For the text-containing cell, return its midpoint in (x, y) coordinate format. 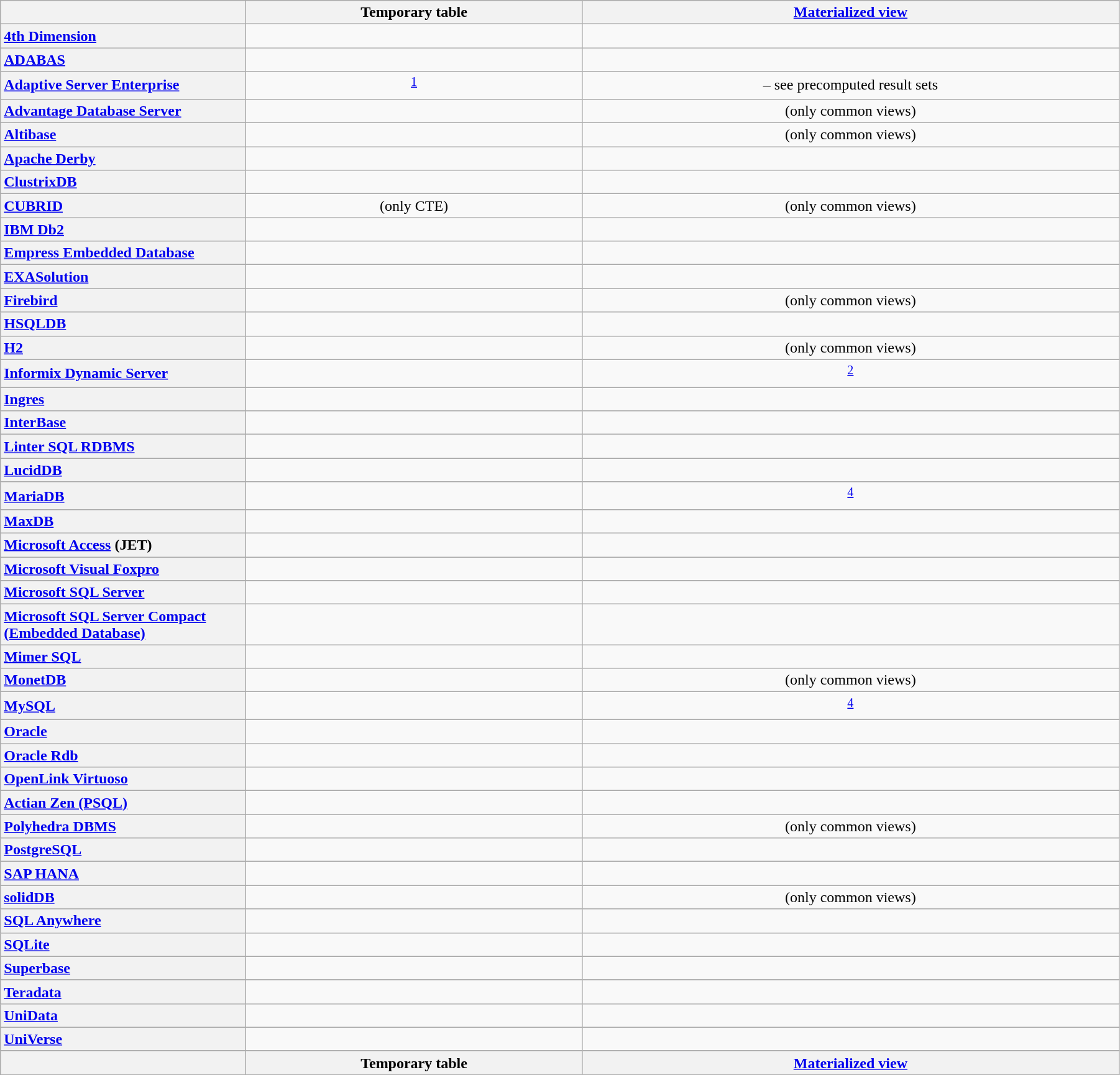
SQL Anywhere (123, 921)
Informix Dynamic Server (123, 373)
Microsoft SQL Server (123, 593)
– see precomputed result sets (850, 86)
Teradata (123, 992)
HSQLDB (123, 324)
CUBRID (123, 206)
Advantage Database Server (123, 111)
(only CTE) (414, 206)
MonetDB (123, 680)
2 (850, 373)
UniData (123, 1015)
LucidDB (123, 470)
SQLite (123, 944)
Microsoft SQL Server Compact (Embedded Database) (123, 624)
MaxDB (123, 522)
Microsoft Access (JET) (123, 545)
Adaptive Server Enterprise (123, 86)
Linter SQL RDBMS (123, 446)
Altibase (123, 135)
MariaDB (123, 496)
SAP HANA (123, 874)
Mimer SQL (123, 657)
Firebird (123, 300)
Apache Derby (123, 159)
4th Dimension (123, 36)
Oracle (123, 732)
IBM Db2 (123, 229)
Actian Zen (PSQL) (123, 803)
OpenLink Virtuoso (123, 779)
PostgreSQL (123, 850)
EXASolution (123, 277)
H2 (123, 348)
MySQL (123, 706)
solidDB (123, 897)
1 (414, 86)
Microsoft Visual Foxpro (123, 569)
Ingres (123, 399)
Empress Embedded Database (123, 253)
Polyhedra DBMS (123, 826)
InterBase (123, 423)
ADABAS (123, 60)
UniVerse (123, 1039)
ClustrixDB (123, 182)
Oracle Rdb (123, 755)
Superbase (123, 968)
